Provide the (x, y) coordinate of the cell's center where the given text is located.  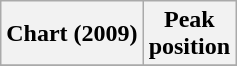
Chart (2009) (72, 34)
Peakposition (189, 34)
